Determine the [x, y] coordinate at the center of the cell enclosing the given text.  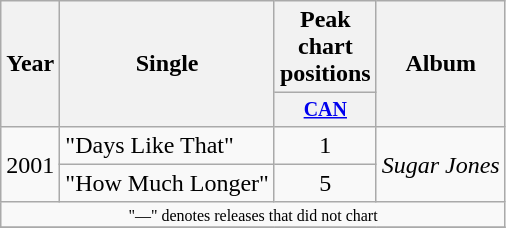
Single [168, 64]
"—" denotes releases that did not chart [253, 214]
"Days Like That" [168, 145]
"How Much Longer" [168, 183]
Peak chart positions [325, 47]
2001 [30, 164]
Year [30, 64]
Album [440, 64]
CAN [325, 110]
5 [325, 183]
Sugar Jones [440, 164]
1 [325, 145]
